Scan for the cell matching the given text and deliver its [X, Y] coordinate at center. 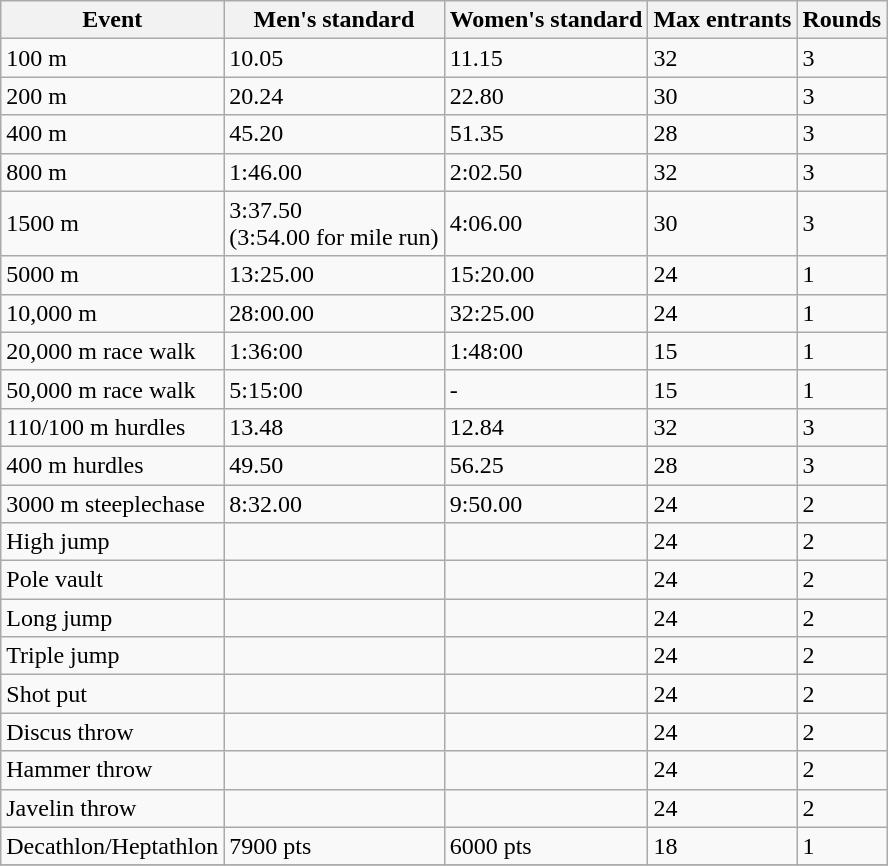
1500 m [112, 224]
200 m [112, 96]
800 m [112, 172]
Triple jump [112, 656]
Event [112, 20]
Women's standard [546, 20]
1:46.00 [334, 172]
Hammer throw [112, 770]
5:15:00 [334, 389]
11.15 [546, 58]
22.80 [546, 96]
8:32.00 [334, 503]
10,000 m [112, 313]
100 m [112, 58]
2:02.50 [546, 172]
6000 pts [546, 846]
Long jump [112, 618]
400 m hurdles [112, 465]
7900 pts [334, 846]
3000 m steeplechase [112, 503]
110/100 m hurdles [112, 427]
4:06.00 [546, 224]
3:37.50(3:54.00 for mile run) [334, 224]
10.05 [334, 58]
400 m [112, 134]
28:00.00 [334, 313]
Pole vault [112, 580]
51.35 [546, 134]
49.50 [334, 465]
Javelin throw [112, 808]
32:25.00 [546, 313]
13:25.00 [334, 275]
9:50.00 [546, 503]
20,000 m race walk [112, 351]
High jump [112, 542]
Discus throw [112, 732]
- [546, 389]
1:36:00 [334, 351]
Men's standard [334, 20]
Rounds [842, 20]
18 [722, 846]
Max entrants [722, 20]
5000 m [112, 275]
15:20.00 [546, 275]
56.25 [546, 465]
50,000 m race walk [112, 389]
45.20 [334, 134]
Decathlon/Heptathlon [112, 846]
Shot put [112, 694]
1:48:00 [546, 351]
20.24 [334, 96]
13.48 [334, 427]
12.84 [546, 427]
